Detect which cell encompasses the target text, then output its (X, Y) center coordinate. 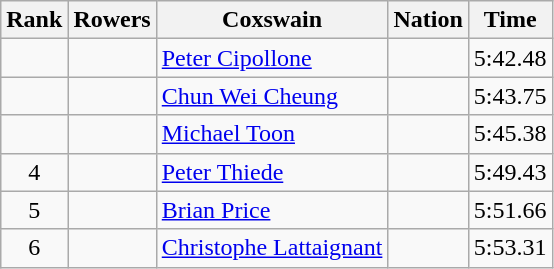
Christophe Lattaignant (272, 248)
6 (34, 248)
Brian Price (272, 210)
Coxswain (272, 20)
5:42.48 (510, 58)
Rowers (112, 20)
5:49.43 (510, 172)
4 (34, 172)
5:53.31 (510, 248)
Nation (428, 20)
5:43.75 (510, 96)
5:45.38 (510, 134)
Michael Toon (272, 134)
Peter Cipollone (272, 58)
Chun Wei Cheung (272, 96)
5:51.66 (510, 210)
5 (34, 210)
Rank (34, 20)
Time (510, 20)
Peter Thiede (272, 172)
